Provide the [x, y] coordinate of the cell's center where the given text is located.  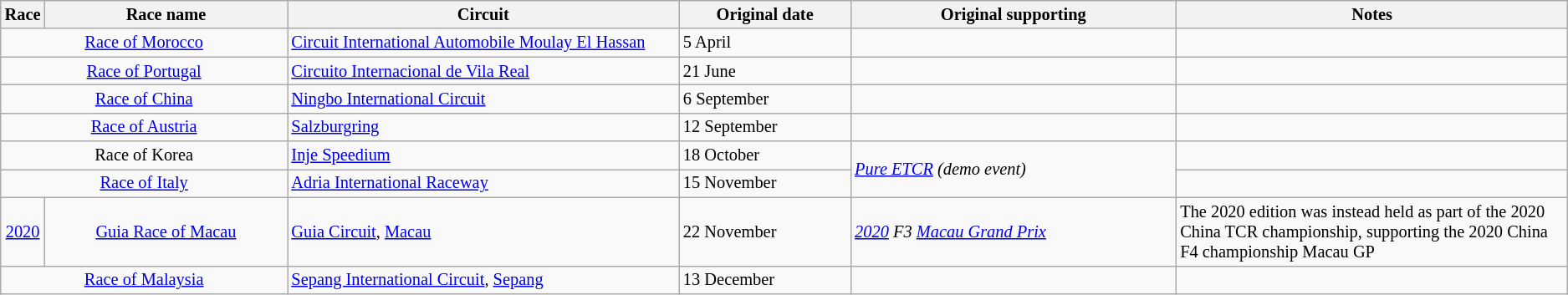
2020 F3 Macau Grand Prix [1014, 231]
Salzburgring [483, 127]
Notes [1371, 14]
22 November [764, 231]
12 September [764, 127]
Circuit International Automobile Moulay El Hassan [483, 43]
15 November [764, 183]
Race of Italy [144, 183]
The 2020 edition was instead held as part of the 2020 China TCR championship, supporting the 2020 China F4 championship Macau GP [1371, 231]
Race name [166, 14]
5 April [764, 43]
6 September [764, 99]
13 December [764, 280]
Original supporting [1014, 14]
Race of Portugal [144, 71]
18 October [764, 155]
Race of Malaysia [144, 280]
Circuito Internacional de Vila Real [483, 71]
Ningbo International Circuit [483, 99]
Race of Morocco [144, 43]
2020 [23, 231]
Sepang International Circuit, Sepang [483, 280]
Race of China [144, 99]
Inje Speedium [483, 155]
Race of Korea [144, 155]
Circuit [483, 14]
Pure ETCR (demo event) [1014, 169]
Original date [764, 14]
Race of Austria [144, 127]
21 June [764, 71]
Guia Race of Macau [166, 231]
Race [23, 14]
Adria International Raceway [483, 183]
Guia Circuit, Macau [483, 231]
